Detect which cell encompasses the target text, then output its (X, Y) center coordinate. 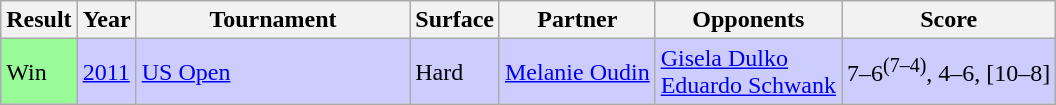
Gisela Dulko Eduardo Schwank (748, 72)
Result (39, 20)
2011 (106, 72)
Win (39, 72)
Surface (455, 20)
US Open (273, 72)
Melanie Oudin (577, 72)
Hard (455, 72)
Tournament (273, 20)
Partner (577, 20)
Year (106, 20)
Opponents (748, 20)
Score (949, 20)
7–6(7–4), 4–6, [10–8] (949, 72)
